Search for the cell housing the specified text and yield its (x, y) center coordinate. 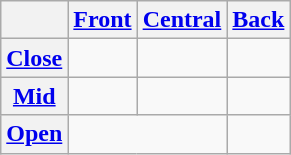
Open (34, 134)
Front (102, 20)
Close (34, 58)
Back (258, 20)
Mid (34, 96)
Central (182, 20)
